Capture the cell that displays the provided text and extract its (x, y) central coordinate. 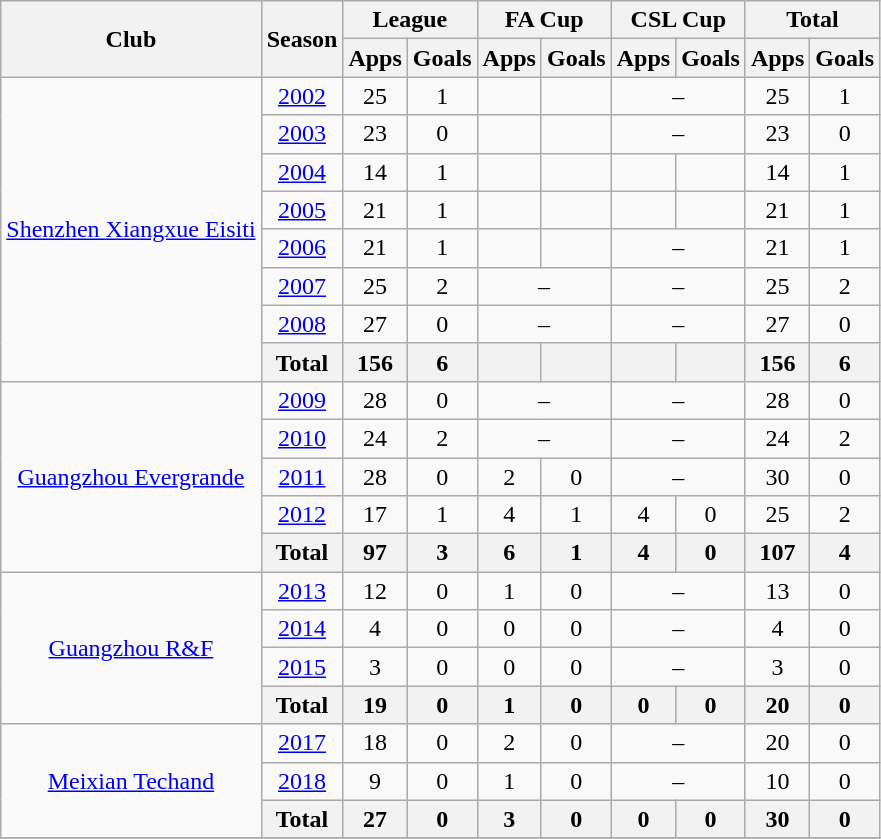
2004 (302, 172)
12 (375, 591)
2003 (302, 134)
2010 (302, 438)
CSL Cup (678, 20)
2014 (302, 629)
97 (375, 553)
2005 (302, 210)
Season (302, 39)
2007 (302, 286)
Club (131, 39)
13 (777, 591)
Shenzhen Xiangxue Eisiti (131, 229)
Meixian Techand (131, 781)
9 (375, 781)
2013 (302, 591)
2002 (302, 96)
107 (777, 553)
18 (375, 743)
17 (375, 515)
Guangzhou Evergrande (131, 476)
19 (375, 705)
2009 (302, 400)
2012 (302, 515)
2011 (302, 477)
2008 (302, 324)
League (410, 20)
2006 (302, 248)
2015 (302, 667)
Guangzhou R&F (131, 648)
10 (777, 781)
FA Cup (544, 20)
2017 (302, 743)
2018 (302, 781)
